Find where the given text appears and provide that cell's center as [X, Y] coordinate. 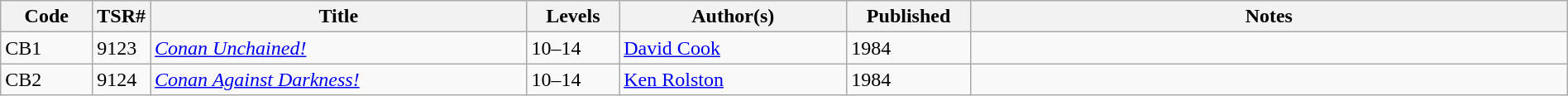
Levels [573, 17]
TSR# [122, 17]
9124 [122, 79]
David Cook [733, 48]
Code [46, 17]
Author(s) [733, 17]
Published [909, 17]
CB2 [46, 79]
Ken Rolston [733, 79]
9123 [122, 48]
Title [339, 17]
Conan Against Darkness! [339, 79]
Notes [1269, 17]
CB1 [46, 48]
Conan Unchained! [339, 48]
